Search for the cell housing the specified text and yield its (x, y) center coordinate. 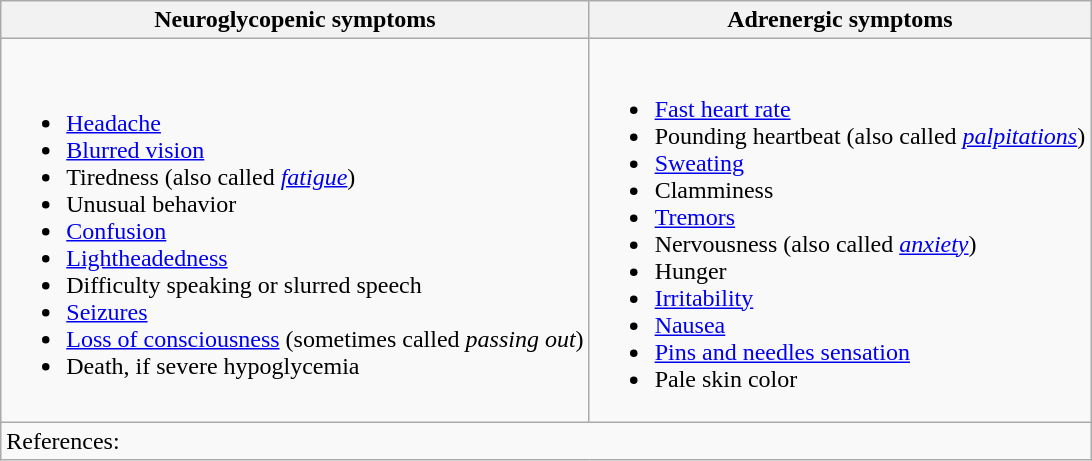
Adrenergic symptoms (840, 20)
References: (546, 441)
Neuroglycopenic symptoms (295, 20)
